Extract the [X, Y] coordinate from the center of the cell holding the provided text.  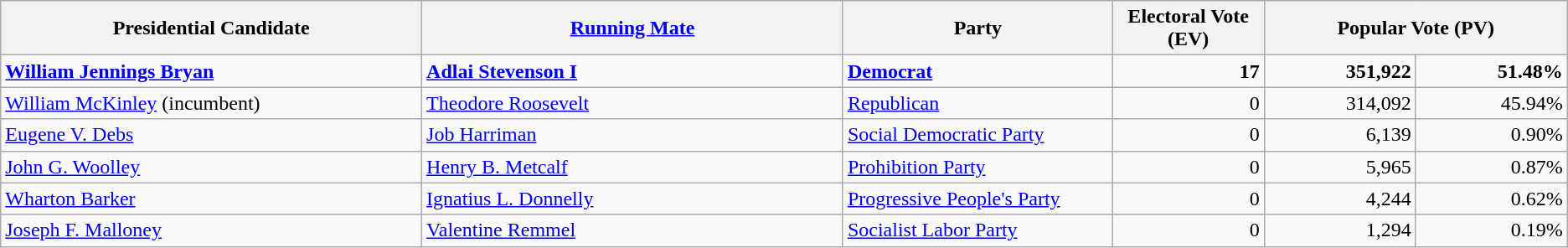
0.19% [1491, 230]
Electoral Vote (EV) [1188, 28]
Eugene V. Debs [211, 135]
0.90% [1491, 135]
17 [1188, 71]
51.48% [1491, 71]
351,922 [1340, 71]
6,139 [1340, 135]
Democrat [977, 71]
Prohibition Party [977, 167]
Wharton Barker [211, 199]
Running Mate [633, 28]
John G. Woolley [211, 167]
William Jennings Bryan [211, 71]
Republican [977, 103]
Joseph F. Malloney [211, 230]
Social Democratic Party [977, 135]
Theodore Roosevelt [633, 103]
314,092 [1340, 103]
Socialist Labor Party [977, 230]
45.94% [1491, 103]
Popular Vote (PV) [1416, 28]
Presidential Candidate [211, 28]
Party [977, 28]
4,244 [1340, 199]
0.87% [1491, 167]
Henry B. Metcalf [633, 167]
Job Harriman [633, 135]
0.62% [1491, 199]
Adlai Stevenson I [633, 71]
1,294 [1340, 230]
5,965 [1340, 167]
Progressive People's Party [977, 199]
William McKinley (incumbent) [211, 103]
Valentine Remmel [633, 230]
Ignatius L. Donnelly [633, 199]
